From the cell containing the given text, extract its center point as (x, y) coordinate. 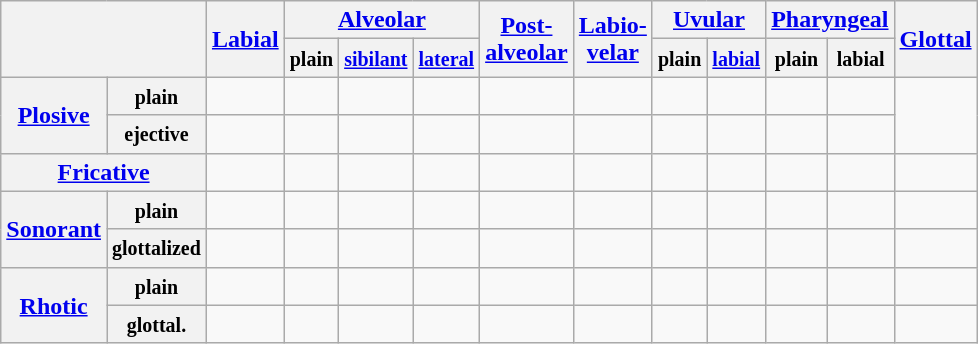
sibilant (376, 58)
glottalized (156, 248)
Pharyngeal (830, 20)
Uvular (708, 20)
ejective (156, 134)
Plosive (54, 115)
glottal. (156, 324)
Labio-velar (612, 39)
Labial (245, 39)
Alveolar (382, 20)
Rhotic (54, 305)
lateral (446, 58)
Glottal (936, 39)
Fricative (104, 172)
Sonorant (54, 229)
Post-alveolar (527, 39)
